Pinpoint the cell where the given text exists, returning its [x, y] midpoint coordinate. 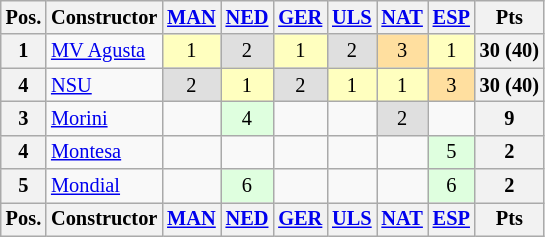
9 [510, 118]
Mondial [104, 186]
Morini [104, 118]
NSU [104, 85]
MV Agusta [104, 51]
Montesa [104, 152]
